Return the [x, y] coordinate for the center point of the cell that contains the specified text.  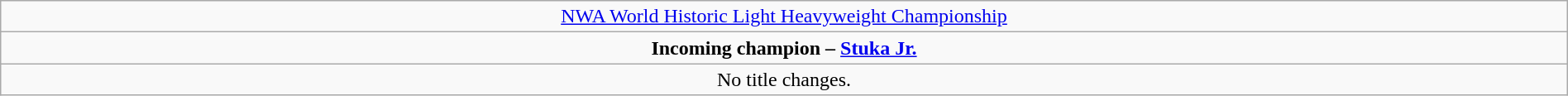
NWA World Historic Light Heavyweight Championship [784, 17]
No title changes. [784, 79]
Incoming champion – Stuka Jr. [784, 48]
